For the text-containing cell, return its midpoint in [X, Y] coordinate format. 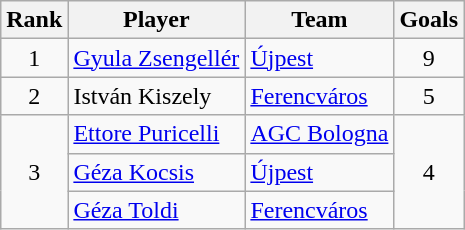
1 [34, 58]
5 [429, 96]
Goals [429, 20]
Player [156, 20]
Géza Kocsis [156, 172]
Team [320, 20]
István Kiszely [156, 96]
Ettore Puricelli [156, 134]
2 [34, 96]
4 [429, 172]
9 [429, 58]
Géza Toldi [156, 210]
AGC Bologna [320, 134]
3 [34, 172]
Rank [34, 20]
Gyula Zsengellér [156, 58]
